Find where the given text appears and provide that cell's center as [X, Y] coordinate. 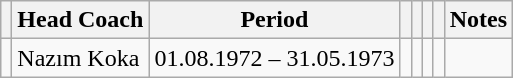
Period [274, 20]
Nazım Koka [80, 58]
Notes [478, 20]
Head Coach [80, 20]
01.08.1972 – 31.05.1973 [274, 58]
